Scan for the cell matching the given text and deliver its [x, y] coordinate at center. 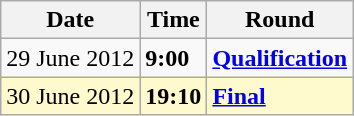
Round [280, 20]
Time [174, 20]
29 June 2012 [70, 58]
Date [70, 20]
Qualification [280, 58]
19:10 [174, 96]
Final [280, 96]
9:00 [174, 58]
30 June 2012 [70, 96]
